From the cell containing the given text, extract its center point as [x, y] coordinate. 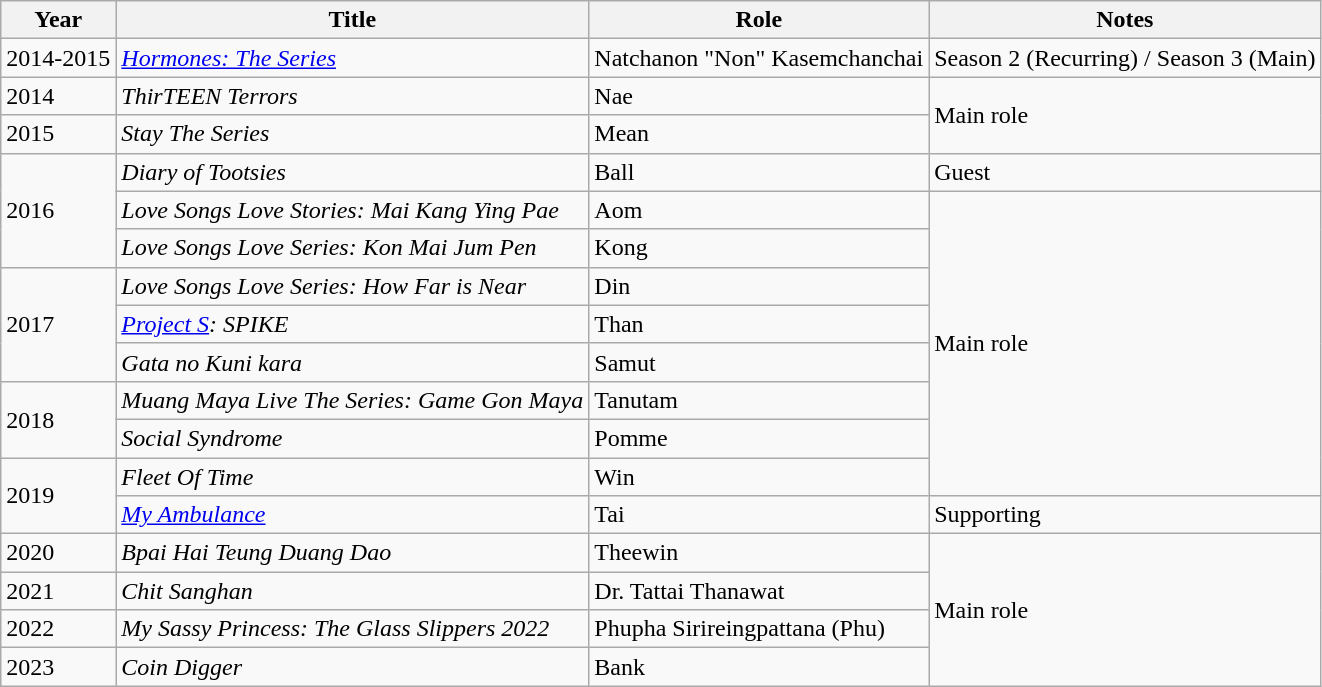
Bank [759, 667]
Year [58, 20]
Win [759, 477]
ThirTEEN Terrors [352, 96]
2016 [58, 210]
Project S: SPIKE [352, 324]
Love Songs Love Series: Kon Mai Jum Pen [352, 248]
Role [759, 20]
Notes [1125, 20]
Title [352, 20]
Mean [759, 134]
Fleet Of Time [352, 477]
2017 [58, 324]
Din [759, 286]
Pomme [759, 438]
My Sassy Princess: The Glass Slippers 2022 [352, 629]
Diary of Tootsies [352, 172]
Samut [759, 362]
Gata no Kuni kara [352, 362]
Muang Maya Live The Series: Game Gon Maya [352, 400]
Love Songs Love Stories: Mai Kang Ying Pae [352, 210]
2018 [58, 419]
2015 [58, 134]
2020 [58, 553]
Chit Sanghan [352, 591]
Tanutam [759, 400]
Theewin [759, 553]
Love Songs Love Series: How Far is Near [352, 286]
Bpai Hai Teung Duang Dao [352, 553]
Natchanon "Non" Kasemchanchai [759, 58]
2022 [58, 629]
Dr. Tattai Thanawat [759, 591]
Stay The Series [352, 134]
2019 [58, 496]
My Ambulance [352, 515]
Phupha Sirireingpattana (Phu) [759, 629]
Ball [759, 172]
Kong [759, 248]
Hormones: The Series [352, 58]
Supporting [1125, 515]
Coin Digger [352, 667]
2014-2015 [58, 58]
Guest [1125, 172]
Season 2 (Recurring) / Season 3 (Main) [1125, 58]
2023 [58, 667]
Than [759, 324]
2021 [58, 591]
Aom [759, 210]
Tai [759, 515]
Social Syndrome [352, 438]
Nae [759, 96]
2014 [58, 96]
